For the text-containing cell, return its midpoint in (X, Y) coordinate format. 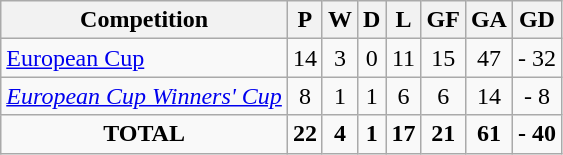
- 32 (536, 58)
15 (443, 58)
GD (536, 20)
GF (443, 20)
European Cup (144, 58)
17 (404, 134)
61 (488, 134)
8 (304, 96)
TOTAL (144, 134)
European Cup Winners' Cup (144, 96)
GA (488, 20)
22 (304, 134)
0 (372, 58)
L (404, 20)
- 40 (536, 134)
21 (443, 134)
- 8 (536, 96)
3 (340, 58)
47 (488, 58)
11 (404, 58)
Competition (144, 20)
D (372, 20)
P (304, 20)
W (340, 20)
4 (340, 134)
